From the cell containing the given text, extract its center point as [X, Y] coordinate. 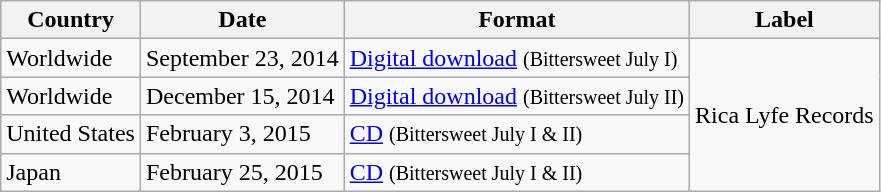
September 23, 2014 [242, 58]
United States [71, 134]
Digital download (Bittersweet July II) [516, 96]
Label [785, 20]
Date [242, 20]
Rica Lyfe Records [785, 115]
Digital download (Bittersweet July I) [516, 58]
February 3, 2015 [242, 134]
Format [516, 20]
Japan [71, 172]
February 25, 2015 [242, 172]
Country [71, 20]
December 15, 2014 [242, 96]
